Determine the [X, Y] coordinate at the center of the cell enclosing the given text.  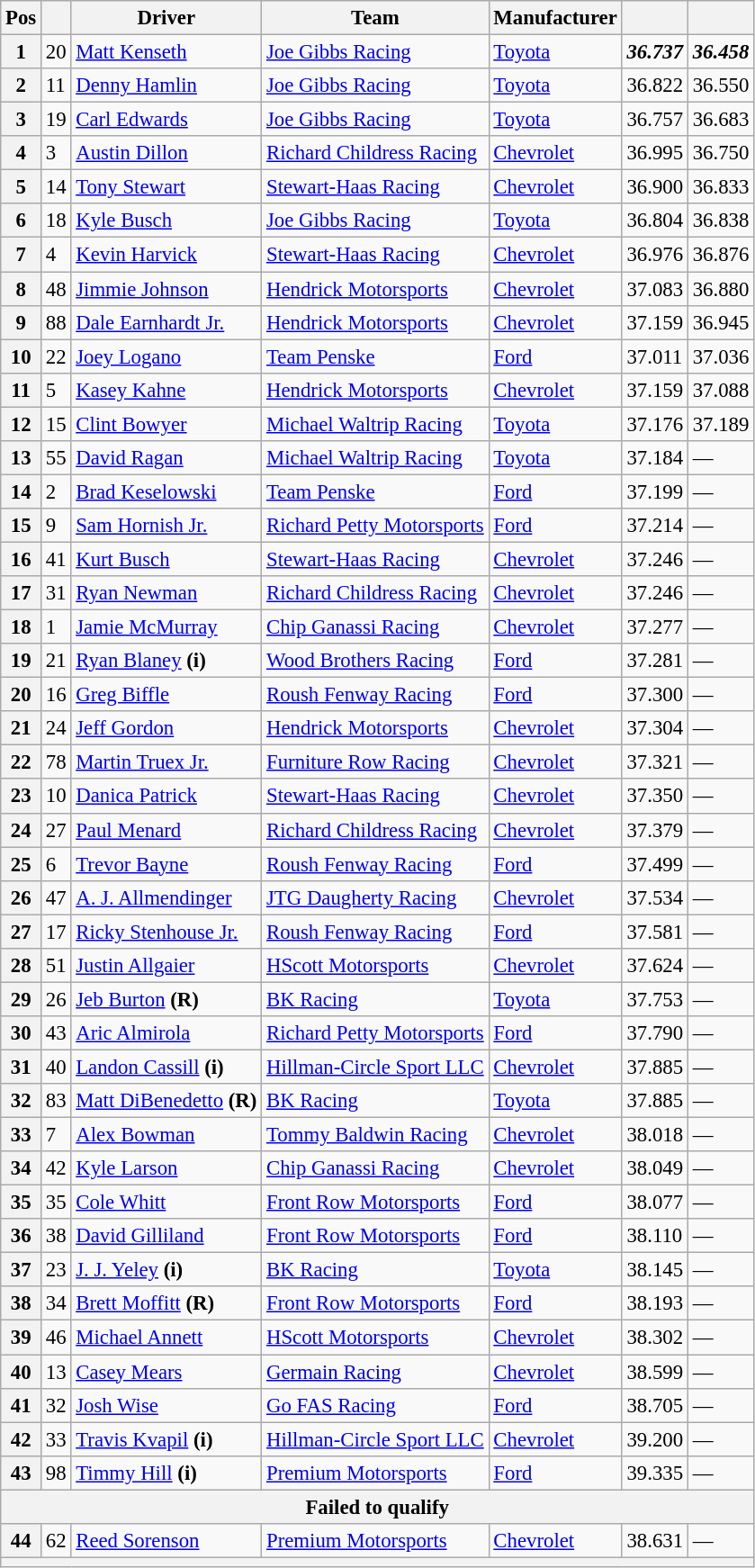
Tommy Baldwin Racing [375, 1135]
Manufacturer [555, 18]
Joey Logano [166, 356]
46 [56, 1338]
37.304 [655, 728]
37.184 [655, 458]
Ricky Stenhouse Jr. [166, 932]
38.110 [655, 1236]
Kevin Harvick [166, 255]
Driver [166, 18]
Reed Sorenson [166, 1541]
37.379 [655, 830]
Danica Patrick [166, 797]
Austin Dillon [166, 153]
12 [22, 424]
Trevor Bayne [166, 864]
36.995 [655, 153]
37.321 [655, 762]
37.534 [655, 897]
David Gilliland [166, 1236]
51 [56, 966]
37.581 [655, 932]
Brad Keselowski [166, 491]
David Ragan [166, 458]
37.088 [720, 390]
Failed to qualify [378, 1507]
28 [22, 966]
37.350 [655, 797]
Carl Edwards [166, 120]
Germain Racing [375, 1372]
Alex Bowman [166, 1135]
37.281 [655, 661]
Ryan Newman [166, 593]
Jeff Gordon [166, 728]
Jeb Burton (R) [166, 999]
36.900 [655, 187]
36.683 [720, 120]
Kasey Kahne [166, 390]
37.189 [720, 424]
36.876 [720, 255]
37.199 [655, 491]
J. J. Yeley (i) [166, 1270]
Travis Kvapil (i) [166, 1439]
Justin Allgaier [166, 966]
Denny Hamlin [166, 86]
83 [56, 1101]
Wood Brothers Racing [375, 661]
36.737 [655, 52]
38.049 [655, 1168]
JTG Daugherty Racing [375, 897]
38.705 [655, 1405]
36.757 [655, 120]
37.176 [655, 424]
36.804 [655, 221]
88 [56, 322]
39.200 [655, 1439]
Clint Bowyer [166, 424]
36.945 [720, 322]
Martin Truex Jr. [166, 762]
39.335 [655, 1473]
Go FAS Racing [375, 1405]
38.302 [655, 1338]
37.753 [655, 999]
Pos [22, 18]
98 [56, 1473]
37.214 [655, 526]
36.838 [720, 221]
36.880 [720, 289]
37.011 [655, 356]
36.550 [720, 86]
Matt Kenseth [166, 52]
37.083 [655, 289]
Kyle Larson [166, 1168]
25 [22, 864]
Josh Wise [166, 1405]
36 [22, 1236]
38.599 [655, 1372]
Team [375, 18]
Furniture Row Racing [375, 762]
Landon Cassill (i) [166, 1067]
38.077 [655, 1203]
Jamie McMurray [166, 627]
37.300 [655, 695]
Dale Earnhardt Jr. [166, 322]
36.976 [655, 255]
44 [22, 1541]
36.750 [720, 153]
47 [56, 897]
Kyle Busch [166, 221]
37.499 [655, 864]
Paul Menard [166, 830]
Michael Annett [166, 1338]
37.790 [655, 1033]
Casey Mears [166, 1372]
62 [56, 1541]
78 [56, 762]
Tony Stewart [166, 187]
38.193 [655, 1304]
Cole Whitt [166, 1203]
Timmy Hill (i) [166, 1473]
37.036 [720, 356]
36.822 [655, 86]
Greg Biffle [166, 695]
Ryan Blaney (i) [166, 661]
Sam Hornish Jr. [166, 526]
Jimmie Johnson [166, 289]
36.833 [720, 187]
29 [22, 999]
A. J. Allmendinger [166, 897]
Matt DiBenedetto (R) [166, 1101]
37.277 [655, 627]
38.145 [655, 1270]
Brett Moffitt (R) [166, 1304]
37.624 [655, 966]
38.018 [655, 1135]
Kurt Busch [166, 559]
48 [56, 289]
55 [56, 458]
30 [22, 1033]
Aric Almirola [166, 1033]
39 [22, 1338]
8 [22, 289]
36.458 [720, 52]
38.631 [655, 1541]
37 [22, 1270]
